Extract the [x, y] coordinate from the center of the cell holding the provided text.  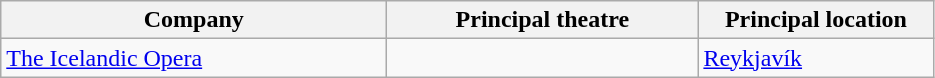
Reykjavík [816, 58]
Principal location [816, 20]
Principal theatre [542, 20]
Company [194, 20]
The Icelandic Opera [194, 58]
